Identify which cell holds the provided text, then report its [x, y] central coordinate. 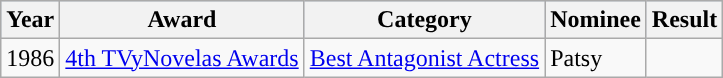
Result [684, 20]
Award [182, 20]
1986 [30, 58]
Category [424, 20]
4th TVyNovelas Awards [182, 58]
Nominee [596, 20]
Year [30, 20]
Best Antagonist Actress [424, 58]
Patsy [596, 58]
